Locate the cell with the specified text and output its (x, y) center coordinate. 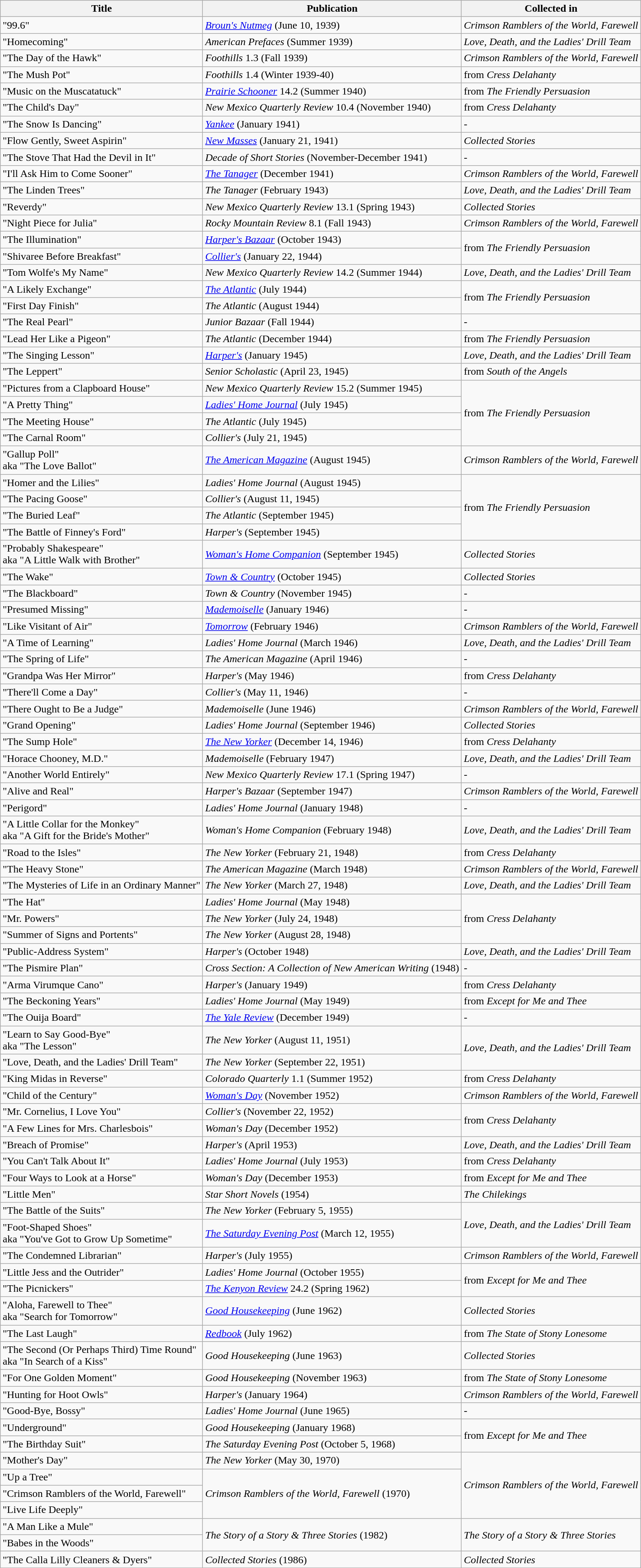
"Homer and the Lilies" (101, 483)
"The Snow Is Dancing" (101, 124)
"Live Life Deeply" (101, 1510)
The Saturday Evening Post (March 12, 1955) (332, 1233)
Star Short Novels (1954) (332, 1194)
"The Buried Leaf" (101, 516)
Mademoiselle (February 1947) (332, 758)
New Masses (January 21, 1941) (332, 140)
"King Midas in Reverse" (101, 1079)
Colorado Quarterly 1.1 (Summer 1952) (332, 1079)
The Story of a Story & Three Stories (1982) (332, 1535)
Town & Country (November 1945) (332, 593)
New Mexico Quarterly Review 14.2 (Summer 1944) (332, 273)
"The Linden Trees" (101, 190)
"The Mush Pot" (101, 75)
The Saturday Evening Post (October 5, 1968) (332, 1444)
Ladies' Home Journal (July 1945) (332, 405)
Woman's Home Companion (February 1948) (332, 830)
"The Beckoning Years" (101, 1001)
Harper's (September 1945) (332, 532)
"Pictures from a Clapboard House" (101, 388)
"Reverdy" (101, 207)
Collier's (November 22, 1952) (332, 1112)
"The Birthday Suit" (101, 1444)
Foothills 1.4 (Winter 1939-40) (332, 75)
Woman's Day (December 1953) (332, 1178)
"Grandpa Was Her Mirror" (101, 676)
Collier's (August 11, 1945) (332, 499)
The Atlantic (August 1944) (332, 306)
The Yale Review (December 1949) (332, 1017)
The Atlantic (December 1944) (332, 339)
"Four Ways to Look at a Horse" (101, 1178)
"99.6" (101, 25)
"The Last Laugh" (101, 1333)
"Another World Entirely" (101, 775)
"Tom Wolfe's My Name" (101, 273)
"Like Visitant of Air" (101, 626)
The Atlantic (September 1945) (332, 516)
"Summer of Signs and Portents" (101, 935)
Collected Stories (1986) (332, 1559)
"The Illumination" (101, 240)
Yankee (January 1941) (332, 124)
The New Yorker (May 30, 1970) (332, 1460)
Collier's (July 21, 1945) (332, 438)
"Night Piece for Julia" (101, 223)
"The Mysteries of Life in an Ordinary Manner" (101, 885)
Redbook (July 1962) (332, 1333)
The Story of a Story & Three Stories (551, 1535)
The Tanager (February 1943) (332, 190)
Ladies' Home Journal (January 1948) (332, 808)
Crimson Ramblers of the World, Farewell (1970) (332, 1493)
"Grand Opening" (101, 725)
Collier's (May 11, 1946) (332, 692)
Harper's (October 1948) (332, 951)
Mademoiselle (June 1946) (332, 709)
Harper's (January 1964) (332, 1395)
"There Ought to Be a Judge" (101, 709)
Junior Bazaar (Fall 1944) (332, 322)
Publication (332, 9)
"First Day Finish" (101, 306)
The Kenyon Review 24.2 (Spring 1962) (332, 1288)
"The Meeting House" (101, 421)
"Mr. Cornelius, I Love You" (101, 1112)
Ladies' Home Journal (July 1953) (332, 1161)
"Breach of Promise" (101, 1145)
The New Yorker (February 21, 1948) (332, 853)
Ladies' Home Journal (September 1946) (332, 725)
"Shivaree Before Breakfast" (101, 256)
The American Magazine (March 1948) (332, 869)
"The Pismire Plan" (101, 968)
"Public-Address System" (101, 951)
The New Yorker (December 14, 1946) (332, 742)
Rocky Mountain Review 8.1 (Fall 1943) (332, 223)
"The Battle of the Suits" (101, 1211)
"Babes in the Woods" (101, 1543)
"A Few Lines for Mrs. Charlesbois" (101, 1128)
"The Sump Hole" (101, 742)
Ladies' Home Journal (May 1948) (332, 902)
"Music on the Muscatatuck" (101, 91)
"You Can't Talk About It" (101, 1161)
"Underground" (101, 1428)
"The Pacing Goose" (101, 499)
"Road to the Isles" (101, 853)
"The Calla Lilly Cleaners & Dyers" (101, 1559)
"Homecoming" (101, 42)
Foothills 1.3 (Fall 1939) (332, 58)
"Lead Her Like a Pigeon" (101, 339)
"Little Jess and the Outrider" (101, 1272)
The Atlantic (July 1945) (332, 421)
from South of the Angels (551, 372)
"Crimson Ramblers of the World, Farewell" (101, 1493)
"Love, Death, and the Ladies' Drill Team" (101, 1062)
The Chilekings (551, 1194)
"Flow Gently, Sweet Aspirin" (101, 140)
"Up a Tree" (101, 1477)
Town & Country (October 1945) (332, 577)
Broun's Nutmeg (June 10, 1939) (332, 25)
"The Hat" (101, 902)
"Presumed Missing" (101, 610)
The New Yorker (August 11, 1951) (332, 1040)
The New Yorker (August 28, 1948) (332, 935)
"A Time of Learning" (101, 643)
"Arma Virumque Cano" (101, 984)
Harper's (January 1945) (332, 355)
"Alive and Real" (101, 791)
"I'll Ask Him to Come Sooner" (101, 173)
Title (101, 9)
Good Housekeeping (June 1962) (332, 1310)
"The Ouija Board" (101, 1017)
"The Picnickers" (101, 1288)
Ladies' Home Journal (October 1955) (332, 1272)
"The Spring of Life" (101, 659)
"The Carnal Room" (101, 438)
Woman's Day (November 1952) (332, 1095)
Ladies' Home Journal (May 1949) (332, 1001)
New Mexico Quarterly Review 10.4 (November 1940) (332, 108)
"The Wake" (101, 577)
American Prefaces (Summer 1939) (332, 42)
"Mother's Day" (101, 1460)
Harper's (July 1955) (332, 1255)
"Hunting for Hoot Owls" (101, 1395)
Good Housekeeping (January 1968) (332, 1428)
The New Yorker (July 24, 1948) (332, 918)
Cross Section: A Collection of New American Writing (1948) (332, 968)
Mademoiselle (January 1946) (332, 610)
"The Condemned Librarian" (101, 1255)
"A Little Collar for the Monkey"aka "A Gift for the Bride's Mother" (101, 830)
Tomorrow (February 1946) (332, 626)
"Perigord" (101, 808)
Ladies' Home Journal (March 1946) (332, 643)
Good Housekeeping (June 1963) (332, 1356)
"For One Golden Moment" (101, 1378)
"The Leppert" (101, 372)
"The Real Pearl" (101, 322)
The Atlantic (July 1944) (332, 289)
The New Yorker (February 5, 1955) (332, 1211)
Harper's (May 1946) (332, 676)
Woman's Day (December 1952) (332, 1128)
"Child of the Century" (101, 1095)
"Aloha, Farewell to Thee"aka "Search for Tomorrow" (101, 1310)
Collier's (January 22, 1944) (332, 256)
"A Likely Exchange" (101, 289)
Decade of Short Stories (November-December 1941) (332, 157)
"The Battle of Finney's Ford" (101, 532)
"The Heavy Stone" (101, 869)
Harper's Bazaar (September 1947) (332, 791)
Ladies' Home Journal (June 1965) (332, 1411)
The American Magazine (April 1946) (332, 659)
Prairie Schooner 14.2 (Summer 1940) (332, 91)
The Tanager (December 1941) (332, 173)
"Little Men" (101, 1194)
"The Child's Day" (101, 108)
"Learn to Say Good-Bye"aka "The Lesson" (101, 1040)
Harper's (January 1949) (332, 984)
The New Yorker (March 27, 1948) (332, 885)
Woman's Home Companion (September 1945) (332, 554)
New Mexico Quarterly Review 13.1 (Spring 1943) (332, 207)
Ladies' Home Journal (August 1945) (332, 483)
"Gallup Poll"aka "The Love Ballot" (101, 460)
Harper's (April 1953) (332, 1145)
"Mr. Powers" (101, 918)
"The Stove That Had the Devil in It" (101, 157)
"The Blackboard" (101, 593)
"Good-Bye, Bossy" (101, 1411)
Collected in (551, 9)
New Mexico Quarterly Review 15.2 (Summer 1945) (332, 388)
"There'll Come a Day" (101, 692)
The New Yorker (September 22, 1951) (332, 1062)
Senior Scholastic (April 23, 1945) (332, 372)
"A Pretty Thing" (101, 405)
"A Man Like a Mule" (101, 1526)
"The Second (Or Perhaps Third) Time Round"aka "In Search of a Kiss" (101, 1356)
"Probably Shakespeare"aka "A Little Walk with Brother" (101, 554)
"Foot-Shaped Shoes"aka "You've Got to Grow Up Sometime" (101, 1233)
"Horace Chooney, M.D." (101, 758)
New Mexico Quarterly Review 17.1 (Spring 1947) (332, 775)
"The Day of the Hawk" (101, 58)
"The Singing Lesson" (101, 355)
The American Magazine (August 1945) (332, 460)
Harper's Bazaar (October 1943) (332, 240)
Good Housekeeping (November 1963) (332, 1378)
